Scan for the cell matching the given text and deliver its [X, Y] coordinate at center. 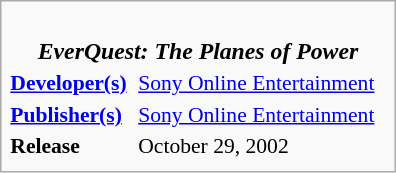
October 29, 2002 [262, 146]
EverQuest: The Planes of Power [198, 38]
Developer(s) [72, 83]
Release [72, 146]
Publisher(s) [72, 114]
